Identify which cell holds the provided text, then report its (X, Y) central coordinate. 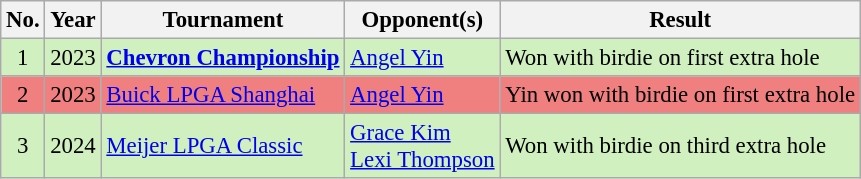
2 (23, 95)
Result (680, 20)
Chevron Championship (223, 58)
No. (23, 20)
1 (23, 58)
Won with birdie on third extra hole (680, 146)
Grace Kim Lexi Thompson (422, 146)
2024 (73, 146)
3 (23, 146)
Year (73, 20)
Opponent(s) (422, 20)
Tournament (223, 20)
Buick LPGA Shanghai (223, 95)
Meijer LPGA Classic (223, 146)
Yin won with birdie on first extra hole (680, 95)
Won with birdie on first extra hole (680, 58)
